Pinpoint the cell where the given text exists, returning its (x, y) midpoint coordinate. 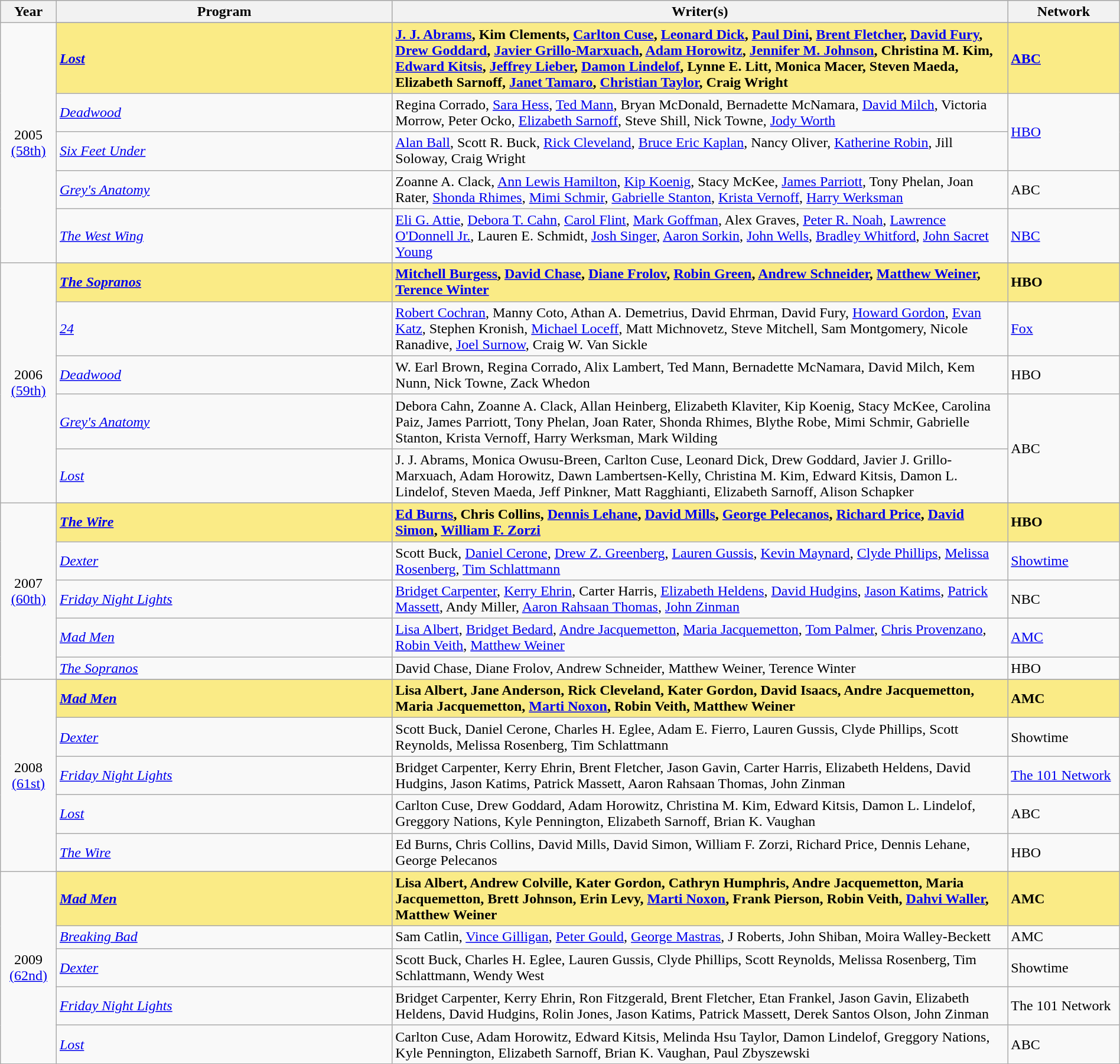
2005(58th) (28, 143)
David Chase, Diane Frolov, Andrew Schneider, Matthew Weiner, Terence Winter (700, 668)
Program (224, 12)
2007(60th) (28, 591)
Scott Buck, Daniel Cerone, Charles H. Eglee, Adam E. Fierro, Lauren Gussis, Clyde Phillips, Scott Reynolds, Melissa Rosenberg, Tim Schlattmann (700, 737)
Lisa Albert, Bridget Bedard, Andre Jacquemetton, Maria Jacquemetton, Tom Palmer, Chris Provenzano, Robin Veith, Matthew Weiner (700, 638)
2009(62nd) (28, 968)
Ed Burns, Chris Collins, Dennis Lehane, David Mills, George Pelecanos, Richard Price, David Simon, William F. Zorzi (700, 522)
2006(59th) (28, 383)
Writer(s) (700, 12)
Scott Buck, Charles H. Eglee, Lauren Gussis, Clyde Phillips, Scott Reynolds, Melissa Rosenberg, Tim Schlattmann, Wendy West (700, 968)
W. Earl Brown, Regina Corrado, Alix Lambert, Ted Mann, Bernadette McNamara, David Milch, Kem Nunn, Nick Towne, Zack Whedon (700, 375)
24 (224, 328)
Network (1063, 12)
Year (28, 12)
Ed Burns, Chris Collins, David Mills, David Simon, William F. Zorzi, Richard Price, Dennis Lehane, George Pelecanos (700, 852)
Alan Ball, Scott R. Buck, Rick Cleveland, Bruce Eric Kaplan, Nancy Oliver, Katherine Robin, Jill Soloway, Craig Wright (700, 151)
Scott Buck, Daniel Cerone, Drew Z. Greenberg, Lauren Gussis, Kevin Maynard, Clyde Phillips, Melissa Rosenberg, Tim Schlattmann (700, 560)
Fox (1063, 328)
Breaking Bad (224, 937)
2008(61st) (28, 775)
Mitchell Burgess, David Chase, Diane Frolov, Robin Green, Andrew Schneider, Matthew Weiner, Terence Winter (700, 282)
Sam Catlin, Vince Gilligan, Peter Gould, George Mastras, J Roberts, John Shiban, Moira Walley-Beckett (700, 937)
The West Wing (224, 236)
Six Feet Under (224, 151)
